Provide the [x, y] coordinate of the cell's center where the given text is located.  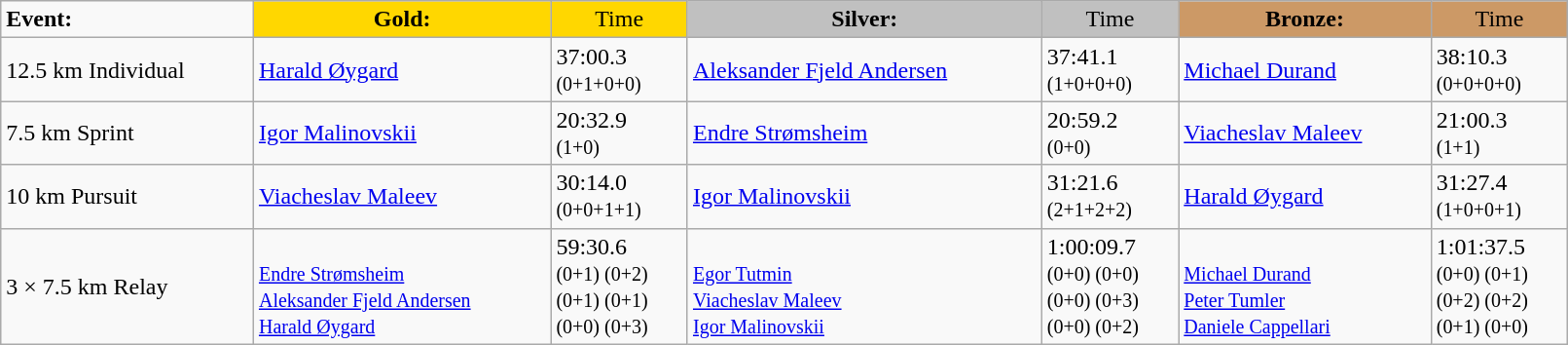
20:32.9(1+0) [619, 133]
7.5 km Sprint [128, 133]
37:00.3(0+1+0+0) [619, 70]
30:14.0(0+0+1+1) [619, 197]
Endre Strømsheim [864, 133]
Egor TutminViacheslav MaleevIgor Malinovskii [864, 287]
Gold: [401, 19]
Endre StrømsheimAleksander Fjeld AndersenHarald Øygard [401, 287]
37:41.1(1+0+0+0) [1110, 70]
10 km Pursuit [128, 197]
Silver: [864, 19]
20:59.2(0+0) [1110, 133]
59:30.6(0+1) (0+2)(0+1) (0+1)(0+0) (0+3) [619, 287]
Aleksander Fjeld Andersen [864, 70]
12.5 km Individual [128, 70]
Michael DurandPeter TumlerDaniele Cappellari [1304, 287]
38:10.3(0+0+0+0) [1499, 70]
Event: [128, 19]
31:27.4(1+0+0+1) [1499, 197]
3 × 7.5 km Relay [128, 287]
Bronze: [1304, 19]
1:01:37.5(0+0) (0+1)(0+2) (0+2)(0+1) (0+0) [1499, 287]
21:00.3(1+1) [1499, 133]
Michael Durand [1304, 70]
1:00:09.7(0+0) (0+0)(0+0) (0+3)(0+0) (0+2) [1110, 287]
31:21.6(2+1+2+2) [1110, 197]
